Output the (x, y) coordinate of the center of the cell containing the given text.  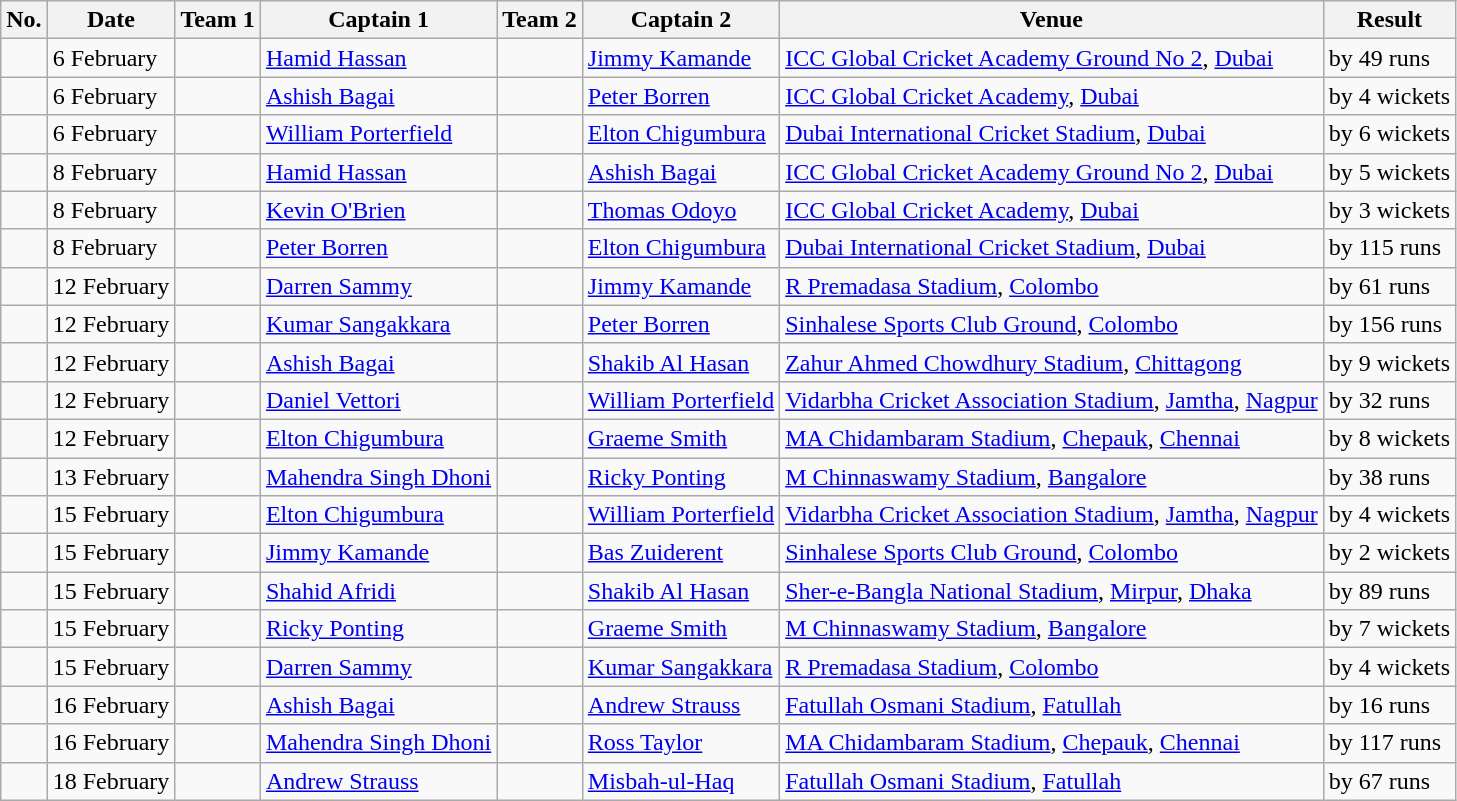
Result (1389, 20)
18 February (111, 781)
by 115 runs (1389, 248)
Captain 2 (680, 20)
Team 1 (218, 20)
by 38 runs (1389, 477)
by 67 runs (1389, 781)
No. (24, 20)
by 8 wickets (1389, 438)
Date (111, 20)
Daniel Vettori (378, 400)
13 February (111, 477)
Misbah-ul-Haq (680, 781)
by 9 wickets (1389, 362)
Captain 1 (378, 20)
by 32 runs (1389, 400)
Bas Zuiderent (680, 553)
Shahid Afridi (378, 591)
Ross Taylor (680, 743)
by 2 wickets (1389, 553)
Thomas Odoyo (680, 210)
by 156 runs (1389, 324)
by 16 runs (1389, 705)
Team 2 (540, 20)
Zahur Ahmed Chowdhury Stadium, Chittagong (1052, 362)
by 7 wickets (1389, 629)
by 117 runs (1389, 743)
by 6 wickets (1389, 134)
by 3 wickets (1389, 210)
Sher-e-Bangla National Stadium, Mirpur, Dhaka (1052, 591)
by 5 wickets (1389, 172)
by 61 runs (1389, 286)
Venue (1052, 20)
by 89 runs (1389, 591)
by 49 runs (1389, 58)
Kevin O'Brien (378, 210)
